Scan for the cell matching the given text and deliver its (X, Y) coordinate at center. 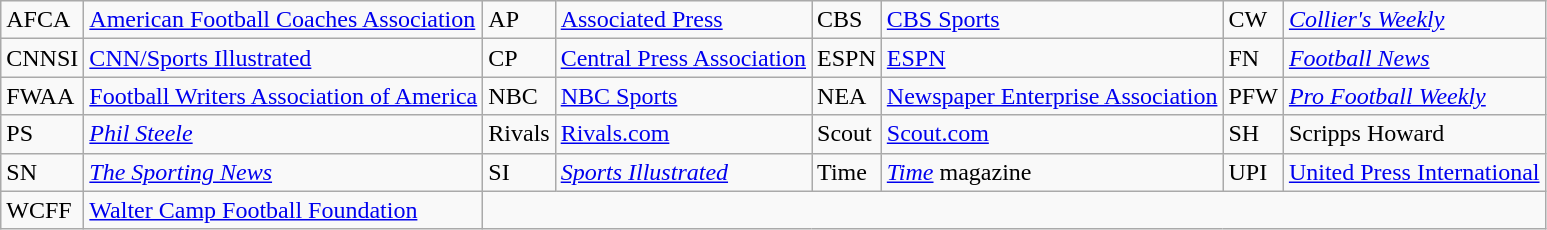
Scout (847, 134)
Pro Football Weekly (1414, 96)
NEA (847, 96)
PFW (1253, 96)
Football News (1414, 58)
Scripps Howard (1414, 134)
Rivals (519, 134)
Sports Illustrated (683, 172)
AFCA (42, 20)
CBS (847, 20)
CP (519, 58)
CBS Sports (1052, 20)
Time magazine (1052, 172)
SN (42, 172)
Newspaper Enterprise Association (1052, 96)
Collier's Weekly (1414, 20)
AP (519, 20)
Scout.com (1052, 134)
SI (519, 172)
UPI (1253, 172)
NBC (519, 96)
Associated Press (683, 20)
American Football Coaches Association (284, 20)
FN (1253, 58)
Football Writers Association of America (284, 96)
CNNSI (42, 58)
United Press International (1414, 172)
PS (42, 134)
Walter Camp Football Foundation (284, 210)
The Sporting News (284, 172)
FWAA (42, 96)
CW (1253, 20)
NBC Sports (683, 96)
WCFF (42, 210)
Rivals.com (683, 134)
Central Press Association (683, 58)
SH (1253, 134)
Time (847, 172)
CNN/Sports Illustrated (284, 58)
Phil Steele (284, 134)
